Return the (X, Y) coordinate for the center point of the cell that contains the specified text.  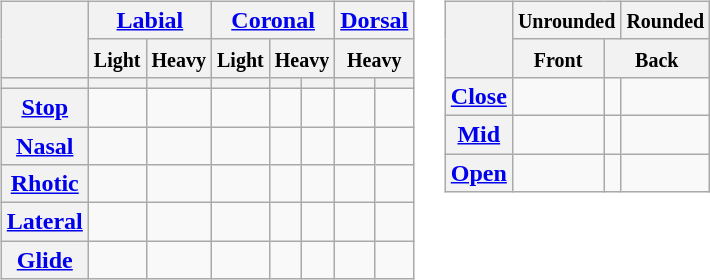
Rounded (666, 20)
Back (657, 58)
Mid (478, 134)
Open (478, 173)
Glide (44, 260)
Stop (44, 107)
Rhotic (44, 184)
Unrounded (566, 20)
Nasal (44, 145)
Coronal (274, 20)
Front (558, 58)
Dorsal (374, 20)
Labial (150, 20)
Close (478, 96)
Lateral (44, 222)
